Detect which cell encompasses the target text, then output its [x, y] center coordinate. 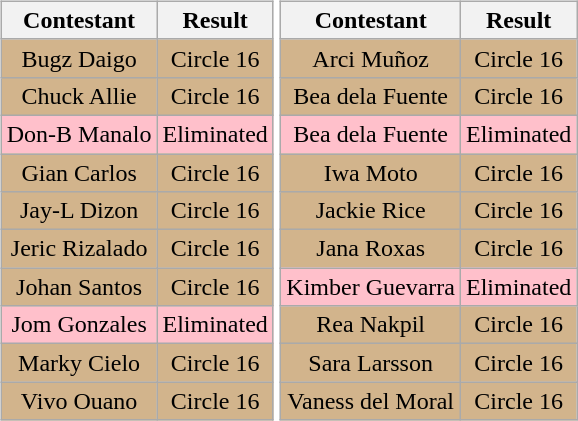
Jana Roxas [371, 249]
Sara Larsson [371, 363]
Vaness del Moral [371, 401]
Chuck Allie [79, 96]
Arci Muñoz [371, 58]
Jay-L Dizon [79, 211]
Iwa Moto [371, 173]
Jeric Rizalado [79, 249]
Rea Nakpil [371, 325]
Vivo Ouano [79, 401]
Marky Cielo [79, 363]
Jackie Rice [371, 211]
Jom Gonzales [79, 325]
Don-B Manalo [79, 134]
Kimber Guevarra [371, 287]
Gian Carlos [79, 173]
Bugz Daigo [79, 58]
Johan Santos [79, 287]
